Pinpoint the cell where the given text exists, returning its [x, y] midpoint coordinate. 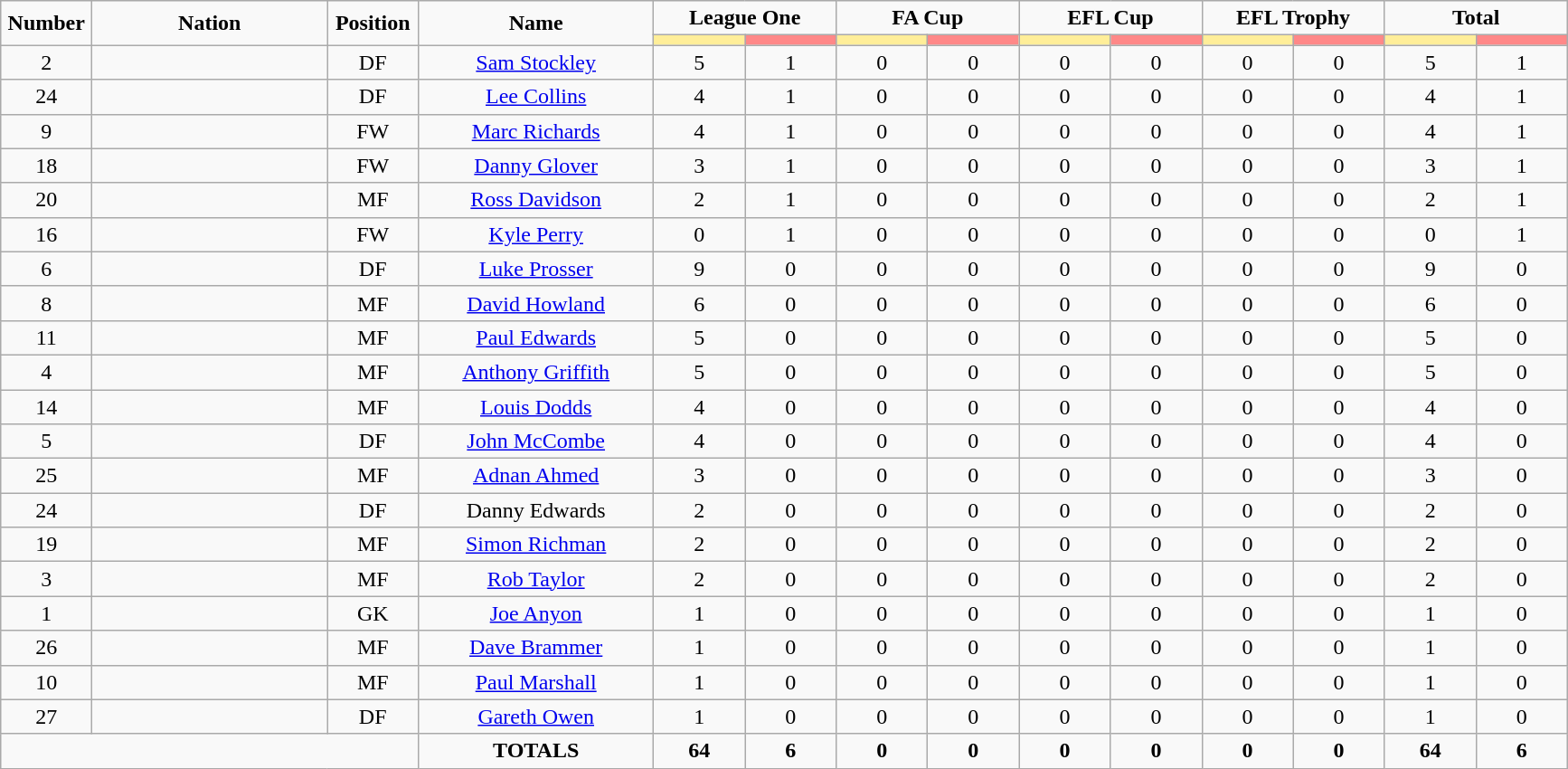
11 [47, 337]
Paul Marshall [536, 682]
Marc Richards [536, 131]
Anthony Griffith [536, 372]
Name [536, 24]
League One [745, 18]
25 [47, 476]
Gareth Owen [536, 717]
20 [47, 200]
18 [47, 166]
26 [47, 648]
Luke Prosser [536, 269]
Joe Anyon [536, 613]
EFL Trophy [1293, 18]
Danny Glover [536, 166]
Nation [210, 24]
Kyle Perry [536, 234]
Rob Taylor [536, 579]
Dave Brammer [536, 648]
Position [373, 24]
8 [47, 303]
Adnan Ahmed [536, 476]
27 [47, 717]
TOTALS [536, 751]
Total [1476, 18]
Number [47, 24]
Louis Dodds [536, 406]
Simon Richman [536, 545]
Lee Collins [536, 97]
David Howland [536, 303]
FA Cup [928, 18]
Sam Stockley [536, 62]
John McCombe [536, 441]
GK [373, 613]
Danny Edwards [536, 510]
EFL Cup [1110, 18]
10 [47, 682]
Ross Davidson [536, 200]
14 [47, 406]
16 [47, 234]
19 [47, 545]
Paul Edwards [536, 337]
